Detect which cell encompasses the target text, then output its (X, Y) center coordinate. 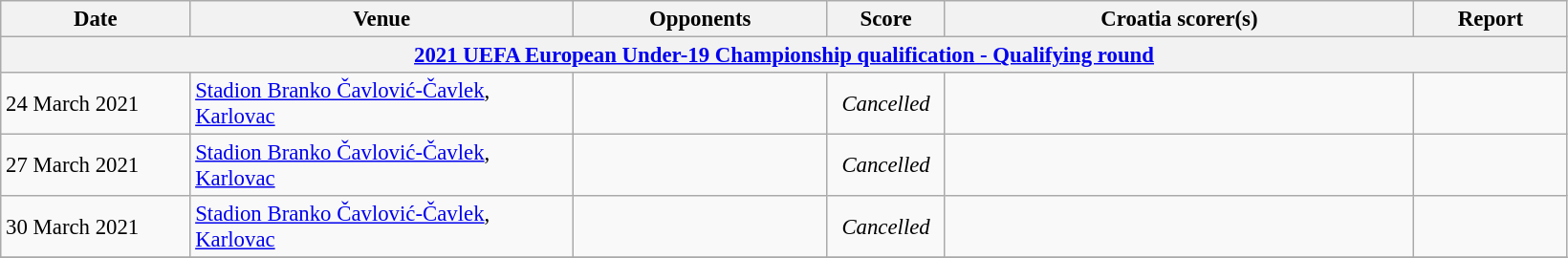
2021 UEFA European Under-19 Championship qualification - Qualifying round (784, 55)
24 March 2021 (96, 103)
Report (1492, 19)
Venue (382, 19)
27 March 2021 (96, 166)
Opponents (700, 19)
Croatia scorer(s) (1180, 19)
Date (96, 19)
30 March 2021 (96, 227)
Score (885, 19)
